Identify which cell holds the provided text, then report its (x, y) central coordinate. 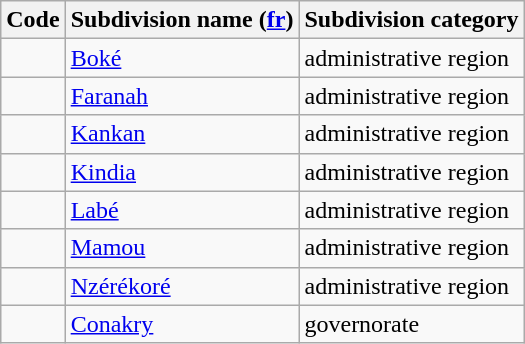
Kindia (182, 172)
Faranah (182, 96)
Code (33, 20)
Subdivision name (fr) (182, 20)
Mamou (182, 248)
Nzérékoré (182, 286)
Labé (182, 210)
Boké (182, 58)
Subdivision category (412, 20)
Conakry (182, 324)
Kankan (182, 134)
governorate (412, 324)
